Extract the [X, Y] coordinate from the center of the cell holding the provided text.  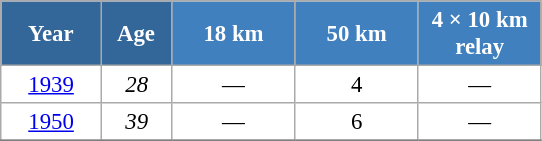
1939 [52, 85]
4 [356, 85]
18 km [234, 34]
6 [356, 122]
4 × 10 km relay [480, 34]
Year [52, 34]
1950 [52, 122]
50 km [356, 34]
39 [136, 122]
Age [136, 34]
28 [136, 85]
